Find where the given text appears and provide that cell's center as (X, Y) coordinate. 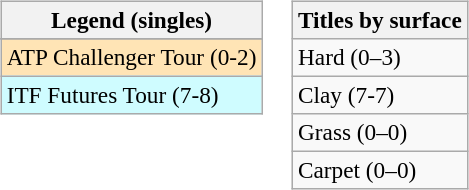
Titles by surface (380, 20)
Legend (singles) (132, 20)
Grass (0–0) (380, 133)
ITF Futures Tour (7-8) (132, 95)
Carpet (0–0) (380, 171)
Hard (0–3) (380, 57)
ATP Challenger Tour (0-2) (132, 57)
Clay (7-7) (380, 95)
